Detect which cell encompasses the target text, then output its [x, y] center coordinate. 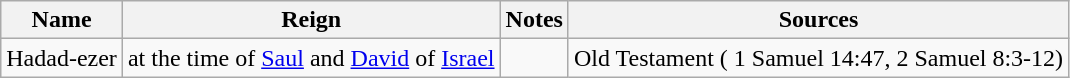
Name [62, 20]
at the time of Saul and David of Israel [311, 58]
Notes [534, 20]
Hadad-ezer [62, 58]
Sources [818, 20]
Reign [311, 20]
Old Testament ( 1 Samuel 14:47, 2 Samuel 8:3-12) [818, 58]
